For the text-containing cell, return its midpoint in (x, y) coordinate format. 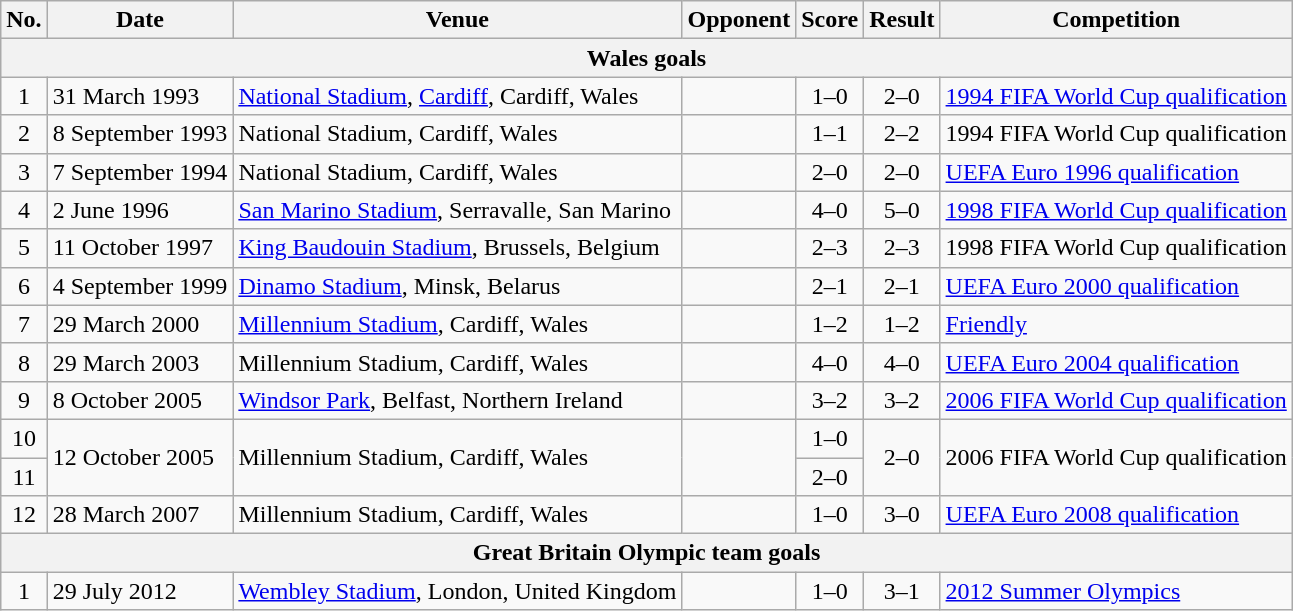
2–2 (902, 134)
11 (24, 477)
10 (24, 438)
31 March 1993 (140, 96)
12 (24, 515)
3–1 (902, 591)
28 March 2007 (140, 515)
Wembley Stadium, London, United Kingdom (458, 591)
29 July 2012 (140, 591)
San Marino Stadium, Serravalle, San Marino (458, 210)
Wales goals (647, 58)
4 (24, 210)
2 June 1996 (140, 210)
UEFA Euro 2000 qualification (1116, 286)
29 March 2003 (140, 362)
UEFA Euro 1996 qualification (1116, 172)
Windsor Park, Belfast, Northern Ireland (458, 400)
Dinamo Stadium, Minsk, Belarus (458, 286)
8 October 2005 (140, 400)
UEFA Euro 2004 qualification (1116, 362)
12 October 2005 (140, 457)
Friendly (1116, 324)
8 (24, 362)
5–0 (902, 210)
Date (140, 20)
Venue (458, 20)
3 (24, 172)
8 September 1993 (140, 134)
4 September 1999 (140, 286)
1–1 (830, 134)
Result (902, 20)
No. (24, 20)
UEFA Euro 2008 qualification (1116, 515)
29 March 2000 (140, 324)
2012 Summer Olympics (1116, 591)
9 (24, 400)
11 October 1997 (140, 248)
7 (24, 324)
6 (24, 286)
Competition (1116, 20)
King Baudouin Stadium, Brussels, Belgium (458, 248)
Opponent (739, 20)
Great Britain Olympic team goals (647, 553)
5 (24, 248)
7 September 1994 (140, 172)
2 (24, 134)
Score (830, 20)
National Stadium, Cardiff, Cardiff, Wales (458, 96)
3–0 (902, 515)
